Return [X, Y] of the center of cell containing provided text 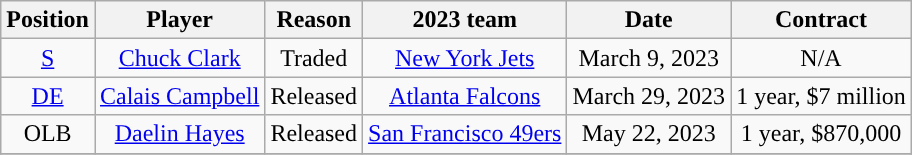
OLB [48, 134]
Calais Campbell [179, 96]
March 9, 2023 [649, 58]
New York Jets [465, 58]
Reason [314, 20]
Contract [822, 20]
Daelin Hayes [179, 134]
DE [48, 96]
N/A [822, 58]
Traded [314, 58]
March 29, 2023 [649, 96]
1 year, $7 million [822, 96]
Position [48, 20]
Atlanta Falcons [465, 96]
Date [649, 20]
1 year, $870,000 [822, 134]
May 22, 2023 [649, 134]
Chuck Clark [179, 58]
S [48, 58]
2023 team [465, 20]
San Francisco 49ers [465, 134]
Player [179, 20]
